Extract the (X, Y) coordinate from the center of the cell holding the provided text.  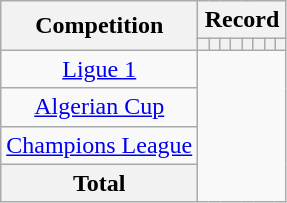
Total (100, 183)
Algerian Cup (100, 107)
Record (242, 20)
Competition (100, 26)
Ligue 1 (100, 69)
Champions League (100, 145)
